Find where the given text appears and provide that cell's center as (X, Y) coordinate. 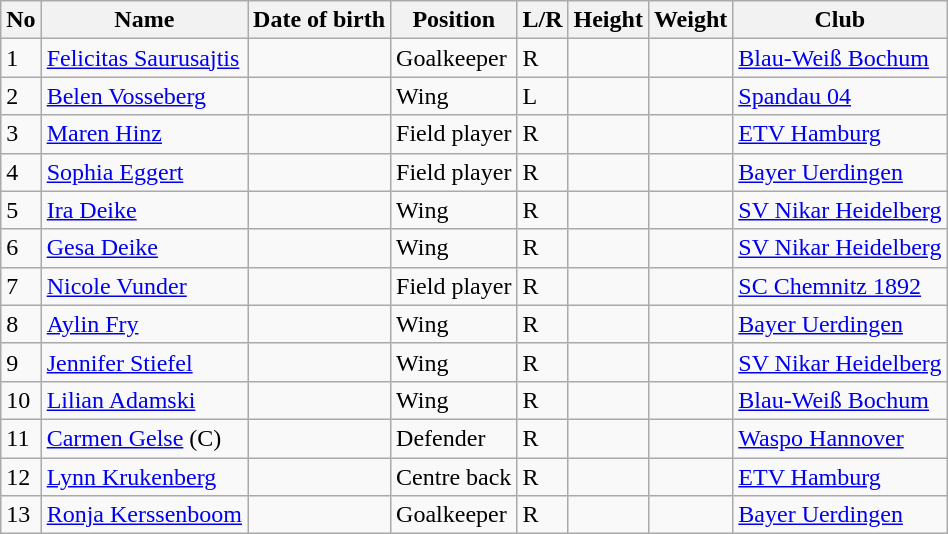
Date of birth (320, 20)
Belen Vosseberg (144, 96)
Nicole Vunder (144, 286)
Sophia Eggert (144, 172)
Defender (454, 438)
Position (454, 20)
Centre back (454, 477)
8 (21, 324)
Spandau 04 (840, 96)
Felicitas Saurusajtis (144, 58)
Ira Deike (144, 210)
2 (21, 96)
13 (21, 515)
Carmen Gelse (C) (144, 438)
12 (21, 477)
5 (21, 210)
L (542, 96)
3 (21, 134)
1 (21, 58)
Gesa Deike (144, 248)
SC Chemnitz 1892 (840, 286)
Weight (690, 20)
4 (21, 172)
9 (21, 362)
No (21, 20)
Ronja Kerssenboom (144, 515)
Lynn Krukenberg (144, 477)
11 (21, 438)
7 (21, 286)
6 (21, 248)
Name (144, 20)
Aylin Fry (144, 324)
Waspo Hannover (840, 438)
Maren Hinz (144, 134)
Club (840, 20)
10 (21, 400)
Lilian Adamski (144, 400)
Jennifer Stiefel (144, 362)
Height (608, 20)
L/R (542, 20)
